Search for the cell housing the specified text and yield its (X, Y) center coordinate. 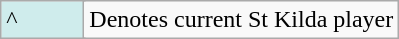
^ (42, 20)
Denotes current St Kilda player (242, 20)
